From the cell containing the given text, extract its center point as [X, Y] coordinate. 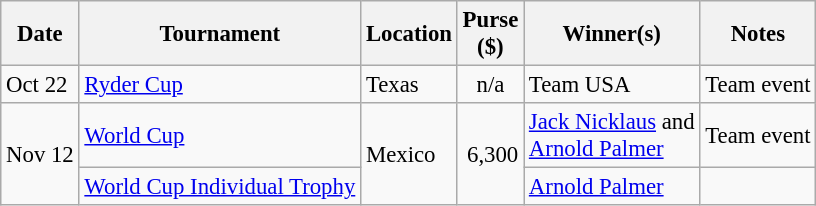
Ryder Cup [220, 85]
Texas [410, 85]
Date [40, 34]
Jack Nicklaus and Arnold Palmer [612, 136]
Mexico [410, 154]
6,300 [490, 154]
Nov 12 [40, 154]
Notes [758, 34]
Tournament [220, 34]
Winner(s) [612, 34]
World Cup [220, 136]
Team USA [612, 85]
Oct 22 [40, 85]
Arnold Palmer [612, 187]
World Cup Individual Trophy [220, 187]
Location [410, 34]
n/a [490, 85]
Purse($) [490, 34]
